Search for the cell housing the specified text and yield its [X, Y] center coordinate. 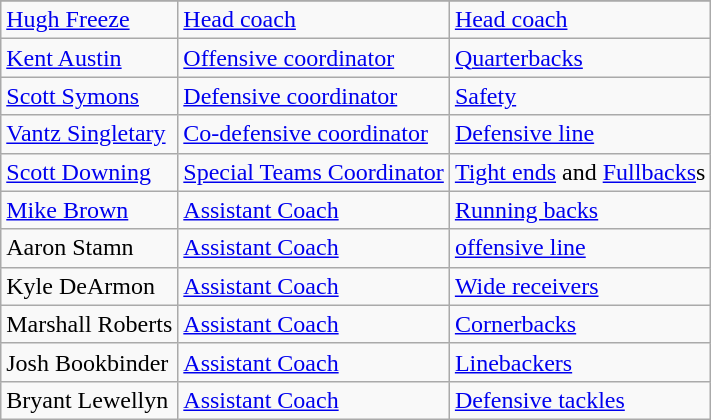
Quarterbacks [580, 58]
Mike Brown [90, 210]
Cornerbacks [580, 324]
Wide receivers [580, 286]
Co-defensive coordinator [314, 134]
Bryant Lewellyn [90, 400]
Offensive coordinator [314, 58]
Marshall Roberts [90, 324]
Vantz Singletary [90, 134]
Running backs [580, 210]
Safety [580, 96]
Hugh Freeze [90, 20]
Special Teams Coordinator [314, 172]
Aaron Stamn [90, 248]
Josh Bookbinder [90, 362]
Defensive line [580, 134]
offensive line [580, 248]
Scott Symons [90, 96]
Kyle DeArmon [90, 286]
Defensive coordinator [314, 96]
Tight ends and Fullbackss [580, 172]
Linebackers [580, 362]
Scott Downing [90, 172]
Defensive tackles [580, 400]
Kent Austin [90, 58]
